Provide the [X, Y] coordinate of the cell's center where the given text is located.  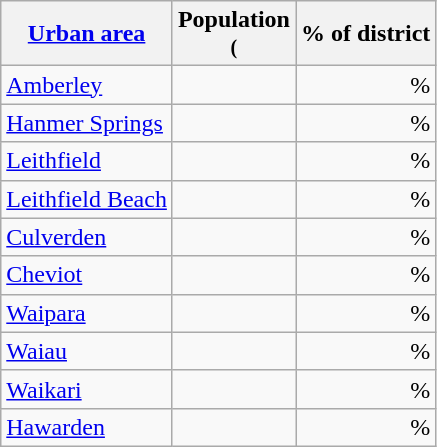
Urban area [87, 34]
Population( [234, 34]
Waipara [87, 313]
Hawarden [87, 427]
Waikari [87, 389]
Culverden [87, 237]
Hanmer Springs [87, 123]
% of district [366, 34]
Amberley [87, 85]
Cheviot [87, 275]
Waiau [87, 351]
Leithfield [87, 161]
Leithfield Beach [87, 199]
